Search for the cell housing the specified text and yield its (X, Y) center coordinate. 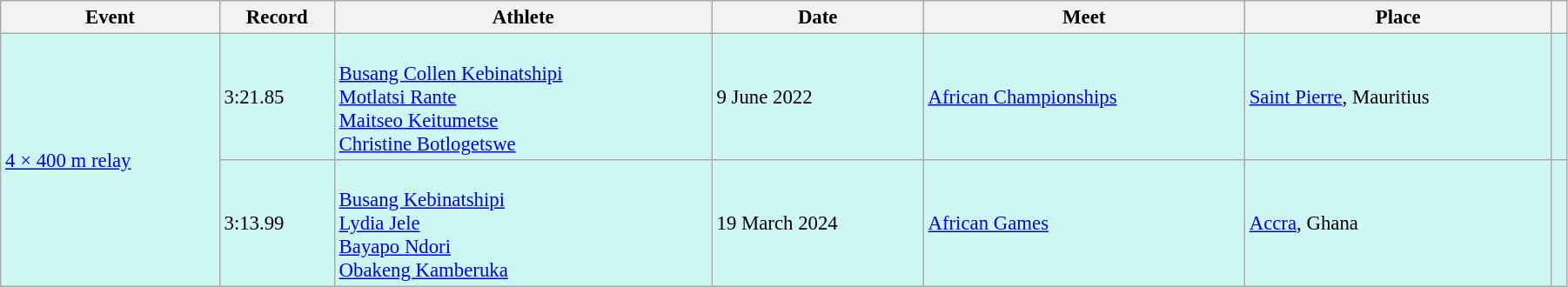
Event (110, 17)
African Games (1084, 224)
Meet (1084, 17)
4 × 400 m relay (110, 160)
African Championships (1084, 97)
3:21.85 (277, 97)
Accra, Ghana (1397, 224)
Date (818, 17)
9 June 2022 (818, 97)
Saint Pierre, Mauritius (1397, 97)
Busang KebinatshipiLydia JeleBayapo NdoriObakeng Kamberuka (523, 224)
Record (277, 17)
Athlete (523, 17)
Place (1397, 17)
3:13.99 (277, 224)
Busang Collen KebinatshipiMotlatsi RanteMaitseo KeitumetseChristine Botlogetswe (523, 97)
19 March 2024 (818, 224)
